Detect which cell encompasses the target text, then output its (X, Y) center coordinate. 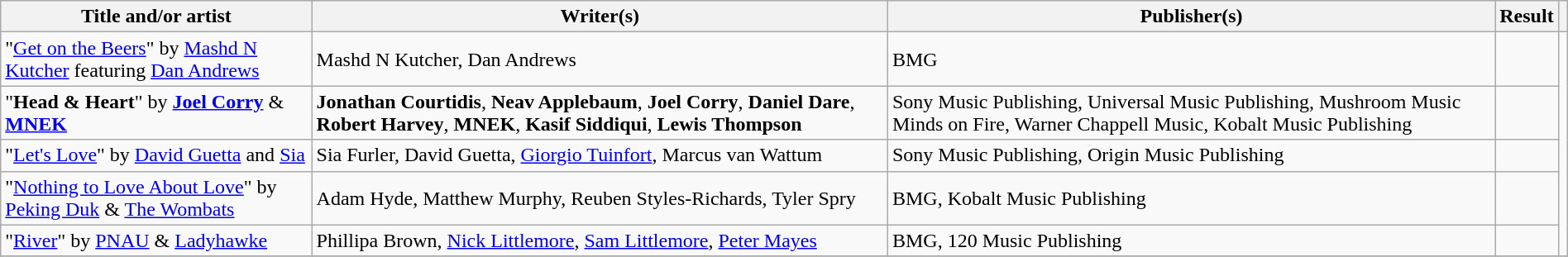
"River" by PNAU & Ladyhawke (156, 240)
"Head & Heart" by Joel Corry & MNEK (156, 112)
Mashd N Kutcher, Dan Andrews (600, 59)
Phillipa Brown, Nick Littlemore, Sam Littlemore, Peter Mayes (600, 240)
"Get on the Beers" by Mashd N Kutcher featuring Dan Andrews (156, 59)
Title and/or artist (156, 17)
Sony Music Publishing, Universal Music Publishing, Mushroom Music Minds on Fire, Warner Chappell Music, Kobalt Music Publishing (1191, 112)
BMG, Kobalt Music Publishing (1191, 198)
Sony Music Publishing, Origin Music Publishing (1191, 155)
Adam Hyde, Matthew Murphy, Reuben Styles-Richards, Tyler Spry (600, 198)
Jonathan Courtidis, Neav Applebaum, Joel Corry, Daniel Dare, Robert Harvey, MNEK, Kasif Siddiqui, Lewis Thompson (600, 112)
Result (1527, 17)
Sia Furler, David Guetta, Giorgio Tuinfort, Marcus van Wattum (600, 155)
BMG, 120 Music Publishing (1191, 240)
"Let's Love" by David Guetta and Sia (156, 155)
Writer(s) (600, 17)
BMG (1191, 59)
Publisher(s) (1191, 17)
"Nothing to Love About Love" by Peking Duk & The Wombats (156, 198)
